Provide the (X, Y) coordinate of the cell's center where the given text is located.  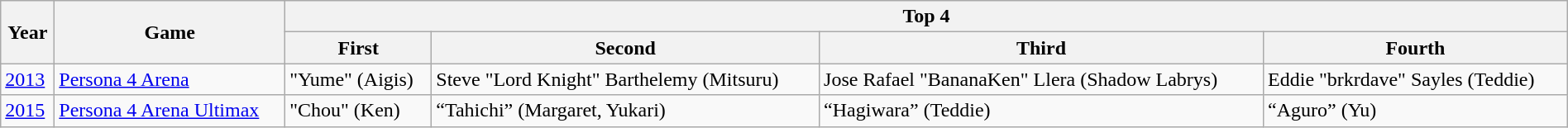
Third (1042, 48)
“Hagiwara” (Teddie) (1042, 111)
Game (170, 32)
Year (28, 32)
“Aguro” (Yu) (1416, 111)
Persona 4 Arena Ultimax (170, 111)
"Chou" (Ken) (359, 111)
First (359, 48)
Top 4 (926, 17)
Persona 4 Arena (170, 79)
“Tahichi” (Margaret, Yukari) (625, 111)
2013 (28, 79)
Jose Rafael "BananaKen" Llera (Shadow Labrys) (1042, 79)
Fourth (1416, 48)
Second (625, 48)
Steve "Lord Knight" Barthelemy (Mitsuru) (625, 79)
2015 (28, 111)
Eddie "brkrdave" Sayles (Teddie) (1416, 79)
"Yume" (Aigis) (359, 79)
